Locate the cell with the specified text and output its [X, Y] center coordinate. 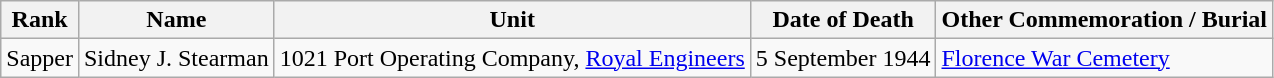
5 September 1944 [843, 58]
Unit [512, 20]
1021 Port Operating Company, Royal Engineers [512, 58]
Rank [40, 20]
Sapper [40, 58]
Other Commemoration / Burial [1104, 20]
Name [176, 20]
Sidney J. Stearman [176, 58]
Date of Death [843, 20]
Florence War Cemetery [1104, 58]
